Output the (X, Y) coordinate of the center of the cell containing the given text.  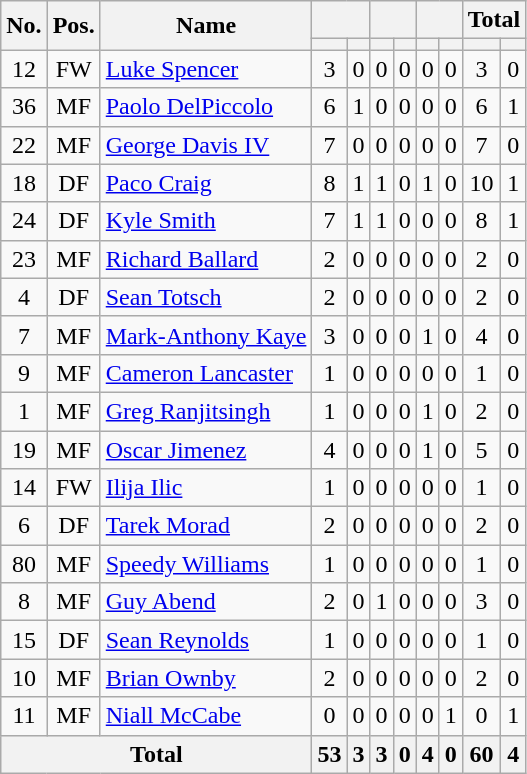
No. (24, 26)
80 (24, 564)
Ilija Ilic (206, 488)
60 (481, 754)
19 (24, 449)
9 (24, 373)
George Davis IV (206, 145)
Mark-Anthony Kaye (206, 335)
Name (206, 26)
Brian Ownby (206, 678)
53 (330, 754)
Sean Reynolds (206, 640)
23 (24, 259)
Kyle Smith (206, 221)
Paolo DelPiccolo (206, 107)
Tarek Morad (206, 526)
22 (24, 145)
Niall McCabe (206, 716)
Sean Totsch (206, 297)
Paco Craig (206, 183)
Oscar Jimenez (206, 449)
24 (24, 221)
Luke Spencer (206, 69)
Richard Ballard (206, 259)
36 (24, 107)
5 (481, 449)
Greg Ranjitsingh (206, 411)
12 (24, 69)
Cameron Lancaster (206, 373)
11 (24, 716)
18 (24, 183)
Speedy Williams (206, 564)
14 (24, 488)
Pos. (74, 26)
Guy Abend (206, 602)
15 (24, 640)
